Extract the [x, y] coordinate from the center of the cell holding the provided text.  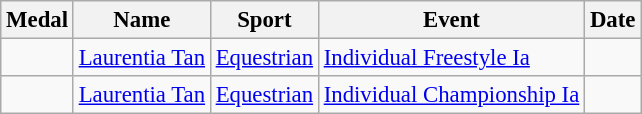
Sport [264, 20]
Date [613, 20]
Medal [38, 20]
Name [142, 20]
Event [451, 20]
Individual Championship Ia [451, 95]
Individual Freestyle Ia [451, 58]
